Extract the (X, Y) coordinate from the center of the cell holding the provided text.  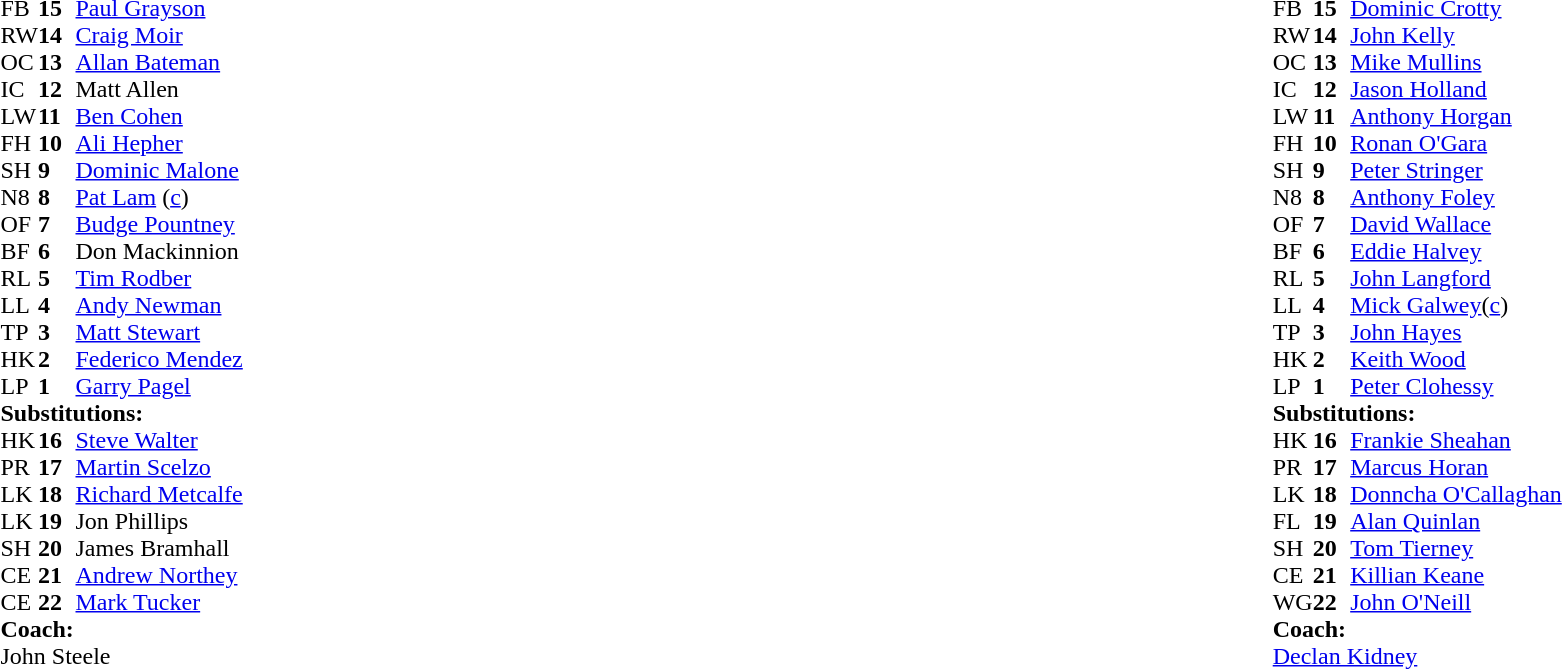
Ronan O'Gara (1456, 144)
James Bramhall (160, 548)
Andy Newman (160, 306)
Anthony Horgan (1456, 116)
Richard Metcalfe (160, 494)
Mark Tucker (160, 602)
Ben Cohen (160, 116)
John Kelly (1456, 36)
Garry Pagel (160, 386)
Budge Pountney (160, 224)
Keith Wood (1456, 360)
Peter Stringer (1456, 170)
Tom Tierney (1456, 548)
Eddie Halvey (1456, 252)
Tim Rodber (160, 278)
John O'Neill (1456, 602)
Martin Scelzo (160, 468)
John Langford (1456, 278)
Ali Hepher (160, 144)
Jon Phillips (160, 522)
Craig Moir (160, 36)
Federico Mendez (160, 360)
Mick Galwey(c) (1456, 306)
David Wallace (1456, 224)
FL (1293, 522)
Alan Quinlan (1456, 522)
Mike Mullins (1456, 62)
Matt Allen (160, 90)
Donncha O'Callaghan (1456, 494)
John Steele (121, 656)
Anthony Foley (1456, 198)
Marcus Horan (1456, 468)
Steve Walter (160, 440)
Dominic Malone (160, 170)
Matt Stewart (160, 332)
Killian Keane (1456, 576)
Pat Lam (c) (160, 198)
Peter Clohessy (1456, 386)
Andrew Northey (160, 576)
Allan Bateman (160, 62)
WG (1293, 602)
Frankie Sheahan (1456, 440)
John Hayes (1456, 332)
Declan Kidney (1418, 656)
Jason Holland (1456, 90)
Don Mackinnion (160, 252)
